Identify which cell holds the provided text, then report its [X, Y] central coordinate. 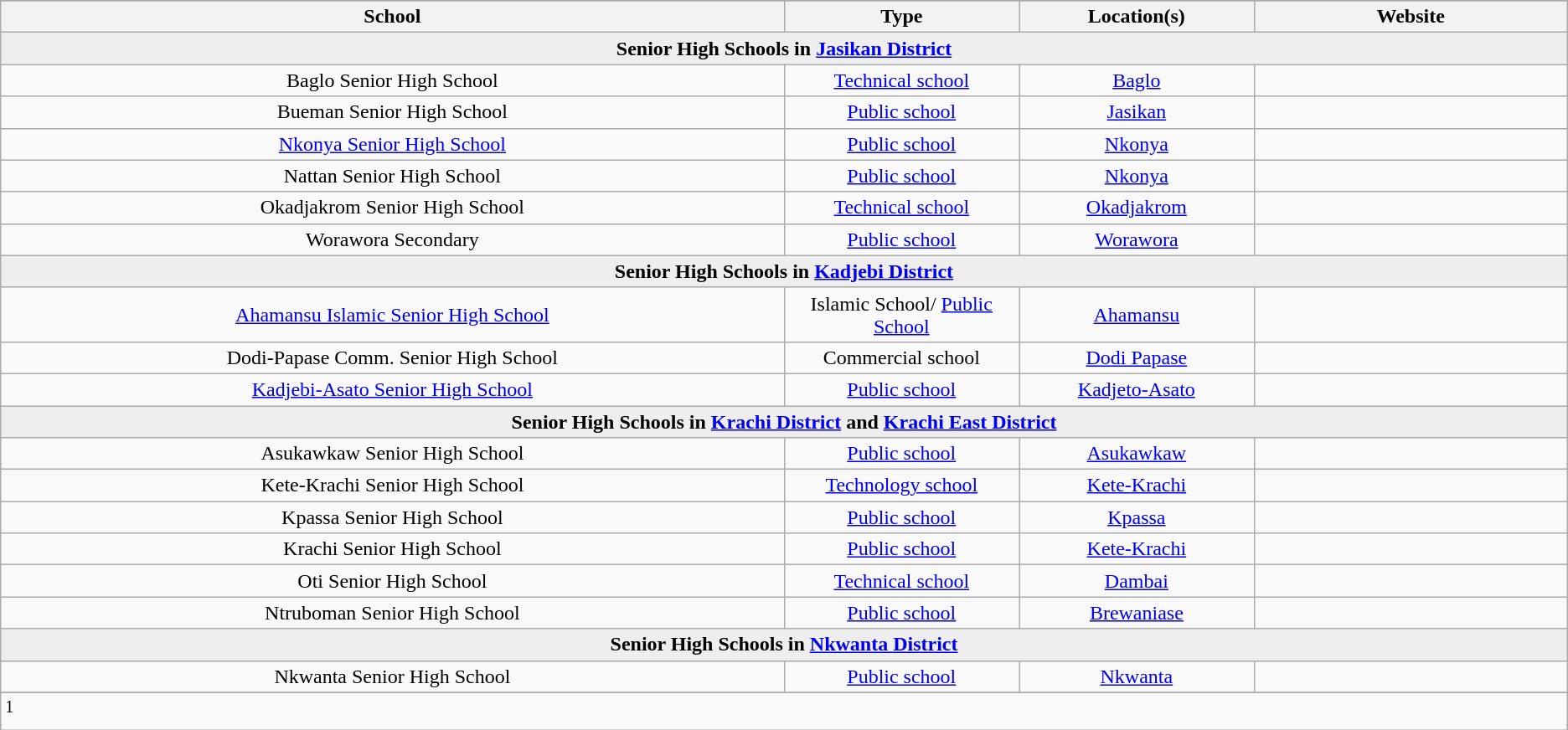
Technology school [901, 486]
Baglo Senior High School [392, 80]
Dodi-Papase Comm. Senior High School [392, 357]
Okadjakrom Senior High School [392, 208]
Senior High Schools in Nkwanta District [784, 645]
School [392, 17]
Jasikan [1137, 112]
Islamic School/ Public School [901, 315]
1 [784, 712]
Asukawkaw [1137, 454]
Kete-Krachi Senior High School [392, 486]
Commercial school [901, 357]
Krachi Senior High School [392, 549]
Ahamansu [1137, 315]
Bueman Senior High School [392, 112]
Senior High Schools in Kadjebi District [784, 271]
Kpassa Senior High School [392, 517]
Type [901, 17]
Ntruboman Senior High School [392, 613]
Nattan Senior High School [392, 176]
Kpassa [1137, 517]
Senior High Schools in Jasikan District [784, 49]
Oti Senior High School [392, 581]
Nkwanta [1137, 676]
Senior High Schools in Krachi District and Krachi East District [784, 421]
Worawora [1137, 239]
Brewaniase [1137, 613]
Nkonya Senior High School [392, 144]
Dodi Papase [1137, 357]
Ahamansu Islamic Senior High School [392, 315]
Worawora Secondary [392, 239]
Website [1411, 17]
Baglo [1137, 80]
Nkwanta Senior High School [392, 676]
Location(s) [1137, 17]
Asukawkaw Senior High School [392, 454]
Dambai [1137, 581]
Okadjakrom [1137, 208]
Kadjebi-Asato Senior High School [392, 389]
Kadjeto-Asato [1137, 389]
